Determine the [X, Y] coordinate at the center of the cell enclosing the given text.  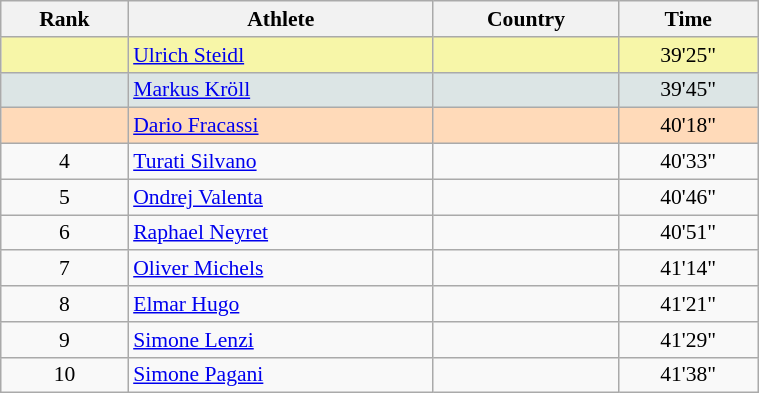
Athlete [280, 19]
5 [64, 197]
40'51" [688, 233]
41'21" [688, 304]
Rank [64, 19]
40'18" [688, 126]
40'33" [688, 162]
Ondrej Valenta [280, 197]
Time [688, 19]
Oliver Michels [280, 269]
40'46" [688, 197]
Dario Fracassi [280, 126]
Turati Silvano [280, 162]
Country [526, 19]
39'25" [688, 55]
9 [64, 340]
41'29" [688, 340]
Simone Lenzi [280, 340]
Simone Pagani [280, 375]
Markus Kröll [280, 90]
Elmar Hugo [280, 304]
Raphael Neyret [280, 233]
Ulrich Steidl [280, 55]
39'45" [688, 90]
4 [64, 162]
6 [64, 233]
10 [64, 375]
8 [64, 304]
7 [64, 269]
41'38" [688, 375]
41'14" [688, 269]
